Scan for the cell matching the given text and deliver its [x, y] coordinate at center. 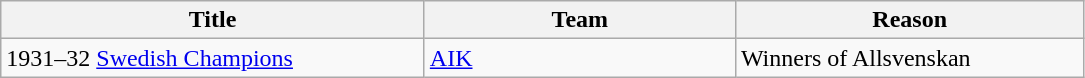
Team [580, 20]
Winners of Allsvenskan [910, 58]
Title [213, 20]
1931–32 Swedish Champions [213, 58]
Reason [910, 20]
AIK [580, 58]
